Return (X, Y) of the center of cell containing provided text 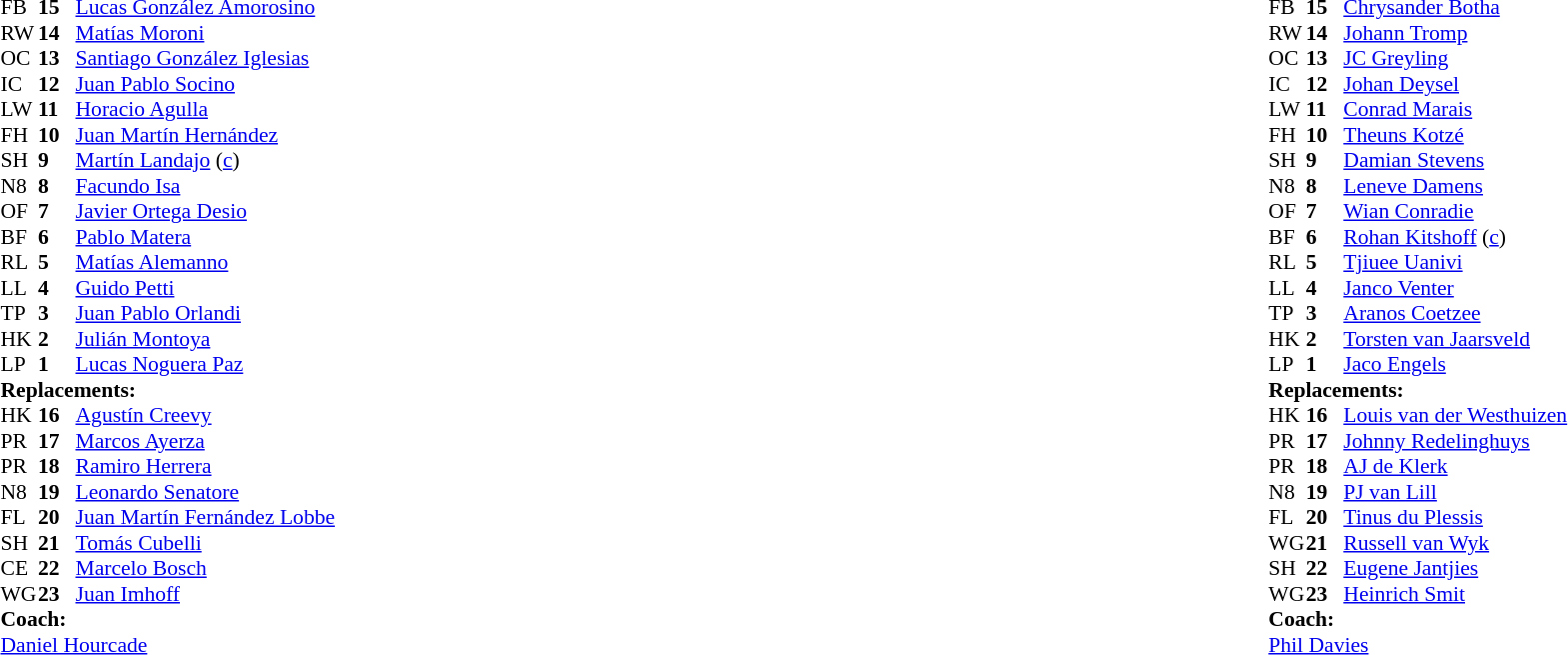
Tomás Cubelli (206, 543)
Facundo Isa (206, 186)
Heinrich Smit (1455, 594)
Johan Deysel (1455, 84)
Marcelo Bosch (206, 569)
PJ van Lill (1455, 492)
Wian Conradie (1455, 211)
JC Greyling (1455, 59)
Conrad Marais (1455, 109)
Russell van Wyk (1455, 543)
CE (19, 569)
AJ de Klerk (1455, 467)
Juan Martín Fernández Lobbe (206, 517)
Matías Moroni (206, 33)
Javier Ortega Desio (206, 211)
Lucas Noguera Paz (206, 365)
Juan Martín Hernández (206, 135)
Leonardo Senatore (206, 492)
Tjiuee Uanivi (1455, 263)
Theuns Kotzé (1455, 135)
Jaco Engels (1455, 365)
Louis van der Westhuizen (1455, 415)
Juan Imhoff (206, 594)
Eugene Jantjies (1455, 569)
Martín Landajo (c) (206, 161)
Juan Pablo Orlandi (206, 313)
Matías Alemanno (206, 263)
Marcos Ayerza (206, 441)
Johann Tromp (1455, 33)
Guido Petti (206, 288)
Juan Pablo Socino (206, 84)
Ramiro Herrera (206, 467)
Aranos Coetzee (1455, 313)
Tinus du Plessis (1455, 517)
Rohan Kitshoff (c) (1455, 237)
Leneve Damens (1455, 186)
Agustín Creevy (206, 415)
Johnny Redelinghuys (1455, 441)
Santiago González Iglesias (206, 59)
Torsten van Jaarsveld (1455, 339)
Janco Venter (1455, 288)
Julián Montoya (206, 339)
Horacio Agulla (206, 109)
Damian Stevens (1455, 161)
Pablo Matera (206, 237)
